Capture the cell that displays the provided text and extract its (x, y) central coordinate. 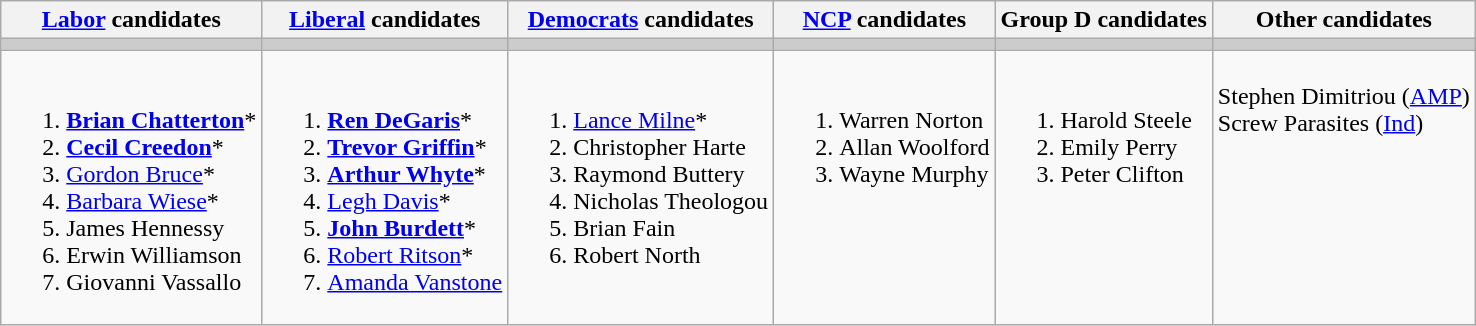
Warren NortonAllan WoolfordWayne Murphy (884, 188)
Brian Chatterton*Cecil Creedon*Gordon Bruce*Barbara Wiese*James HennessyErwin WilliamsonGiovanni Vassallo (132, 188)
Labor candidates (132, 20)
Ren DeGaris*Trevor Griffin*Arthur Whyte*Legh Davis*John Burdett*Robert Ritson*Amanda Vanstone (385, 188)
Group D candidates (1104, 20)
Lance Milne*Christopher HarteRaymond ButteryNicholas TheologouBrian FainRobert North (641, 188)
Stephen Dimitriou (AMP) Screw Parasites (Ind) (1344, 188)
Harold SteeleEmily PerryPeter Clifton (1104, 188)
Other candidates (1344, 20)
Liberal candidates (385, 20)
NCP candidates (884, 20)
Democrats candidates (641, 20)
